Output the (X, Y) coordinate of the center of the cell containing the given text.  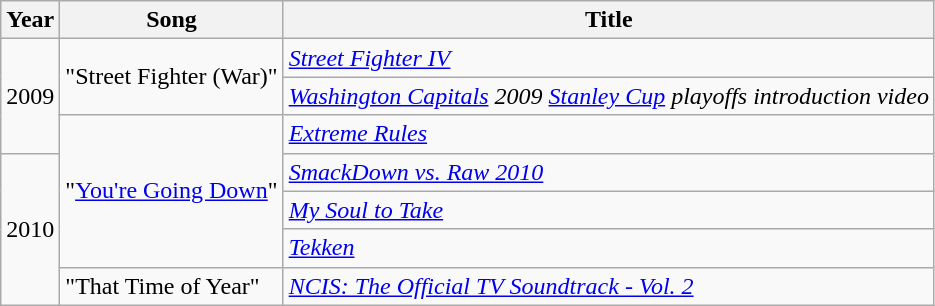
"You're Going Down" (172, 191)
Song (172, 20)
"That Time of Year" (172, 286)
Year (30, 20)
"Street Fighter (War)" (172, 77)
My Soul to Take (608, 210)
Street Fighter IV (608, 58)
2010 (30, 229)
Tekken (608, 248)
2009 (30, 96)
NCIS: The Official TV Soundtrack - Vol. 2 (608, 286)
SmackDown vs. Raw 2010 (608, 172)
Washington Capitals 2009 Stanley Cup playoffs introduction video (608, 96)
Extreme Rules (608, 134)
Title (608, 20)
